Provide the (X, Y) coordinate of the cell's center where the given text is located.  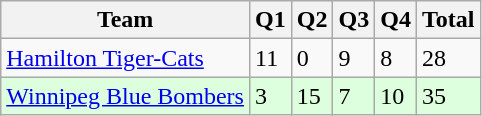
28 (448, 58)
Total (448, 20)
8 (396, 58)
Winnipeg Blue Bombers (126, 96)
15 (312, 96)
Hamilton Tiger-Cats (126, 58)
Q4 (396, 20)
35 (448, 96)
9 (354, 58)
7 (354, 96)
0 (312, 58)
Team (126, 20)
Q3 (354, 20)
Q1 (270, 20)
3 (270, 96)
11 (270, 58)
Q2 (312, 20)
10 (396, 96)
